Return the [X, Y] coordinate for the center point of the cell that contains the specified text.  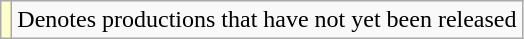
Denotes productions that have not yet been released [267, 20]
